For the text-containing cell, return its midpoint in [x, y] coordinate format. 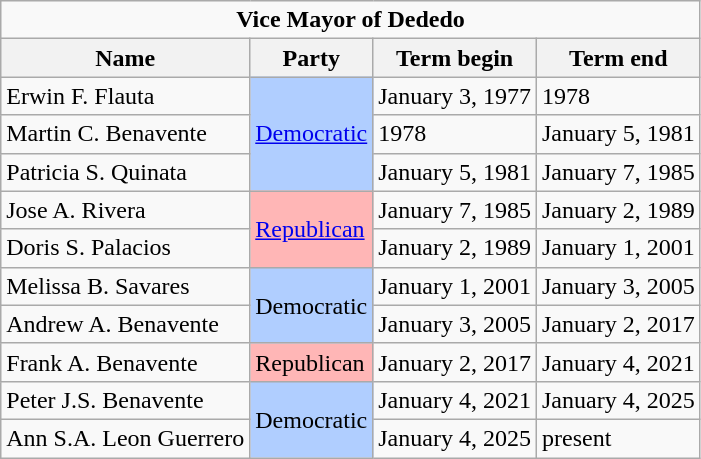
Term begin [455, 58]
Vice Mayor of Dededo [350, 20]
Term end [618, 58]
Peter J.S. Benavente [126, 400]
Frank A. Benavente [126, 362]
January 3, 1977 [455, 96]
Doris S. Palacios [126, 248]
Name [126, 58]
Party [312, 58]
Patricia S. Quinata [126, 172]
Jose A. Rivera [126, 210]
Martin C. Benavente [126, 134]
Andrew A. Benavente [126, 324]
Erwin F. Flauta [126, 96]
present [618, 438]
Ann S.A. Leon Guerrero [126, 438]
Melissa B. Savares [126, 286]
